Search for the cell housing the specified text and yield its (x, y) center coordinate. 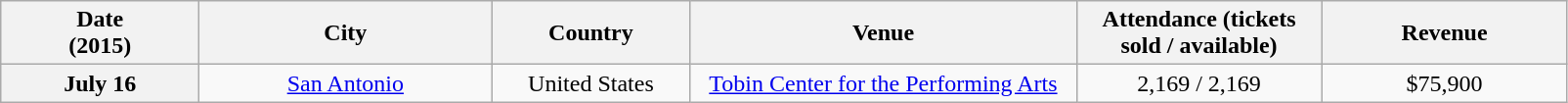
Revenue (1445, 33)
Tobin Center for the Performing Arts (884, 83)
Date(2015) (100, 33)
$75,900 (1445, 83)
2,169 / 2,169 (1198, 83)
Venue (884, 33)
July 16 (100, 83)
Country (590, 33)
San Antonio (346, 83)
United States (590, 83)
Attendance (tickets sold / available) (1198, 33)
City (346, 33)
